Return the (x, y) coordinate for the center point of the cell that contains the specified text.  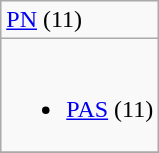
PAS (11) (80, 96)
PN (11) (80, 20)
